Scan for the cell matching the given text and deliver its (X, Y) coordinate at center. 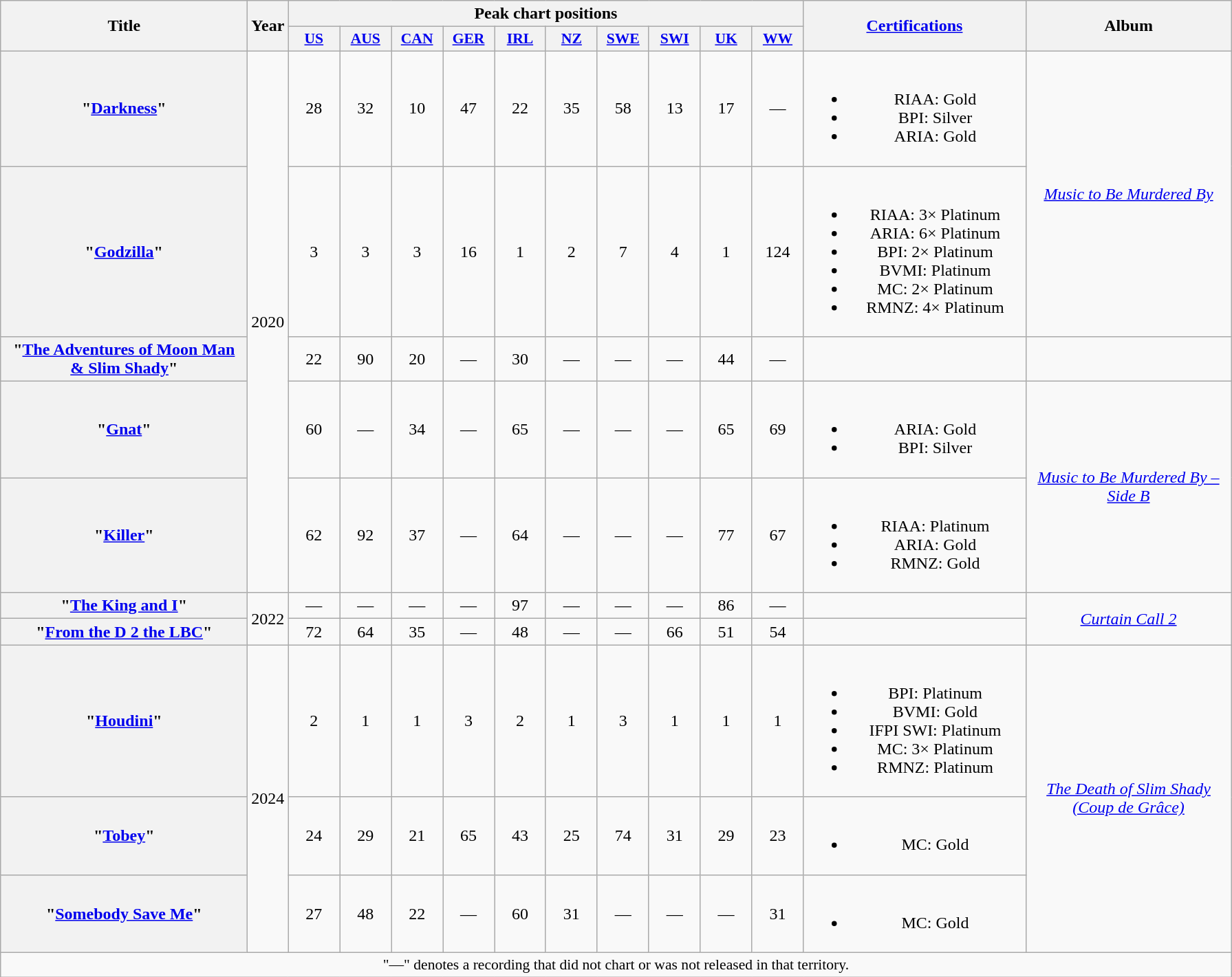
27 (314, 913)
WW (777, 39)
62 (314, 535)
UK (726, 39)
IRL (520, 39)
37 (417, 535)
4 (674, 252)
"The Adventures of Moon Man & Slim Shady" (124, 359)
58 (623, 109)
NZ (571, 39)
124 (777, 252)
"Gnat" (124, 430)
43 (520, 836)
Certifications (915, 26)
"Somebody Save Me" (124, 913)
28 (314, 109)
10 (417, 109)
2020 (268, 322)
"The King and I" (124, 606)
SWE (623, 39)
30 (520, 359)
RIAA: GoldBPI: SilverARIA: Gold (915, 109)
Music to Be Murdered By – Side B (1128, 487)
54 (777, 632)
"—" denotes a recording that did not chart or was not released in that territory. (616, 965)
25 (571, 836)
51 (726, 632)
SWI (674, 39)
"From the D 2 the LBC" (124, 632)
US (314, 39)
CAN (417, 39)
RIAA: PlatinumARIA: GoldRMNZ: Gold (915, 535)
2024 (268, 799)
7 (623, 252)
23 (777, 836)
Music to Be Murdered By (1128, 194)
74 (623, 836)
16 (469, 252)
"Darkness" (124, 109)
"Killer" (124, 535)
GER (469, 39)
17 (726, 109)
92 (366, 535)
97 (520, 606)
"Godzilla" (124, 252)
67 (777, 535)
69 (777, 430)
90 (366, 359)
20 (417, 359)
13 (674, 109)
32 (366, 109)
72 (314, 632)
77 (726, 535)
66 (674, 632)
Year (268, 26)
"Houdini" (124, 721)
Album (1128, 26)
44 (726, 359)
86 (726, 606)
21 (417, 836)
34 (417, 430)
2022 (268, 619)
AUS (366, 39)
Curtain Call 2 (1128, 619)
"Tobey" (124, 836)
RIAA: 3× PlatinumARIA: 6× PlatinumBPI: 2× PlatinumBVMI: PlatinumMC: 2× PlatinumRMNZ: 4× Platinum (915, 252)
47 (469, 109)
The Death of Slim Shady (Coup de Grâce) (1128, 799)
Title (124, 26)
24 (314, 836)
BPI: PlatinumBVMI: GoldIFPI SWI: PlatinumMC: 3× PlatinumRMNZ: Platinum (915, 721)
ARIA: GoldBPI: Silver (915, 430)
Peak chart positions (546, 14)
